Scan for the cell matching the given text and deliver its (X, Y) coordinate at center. 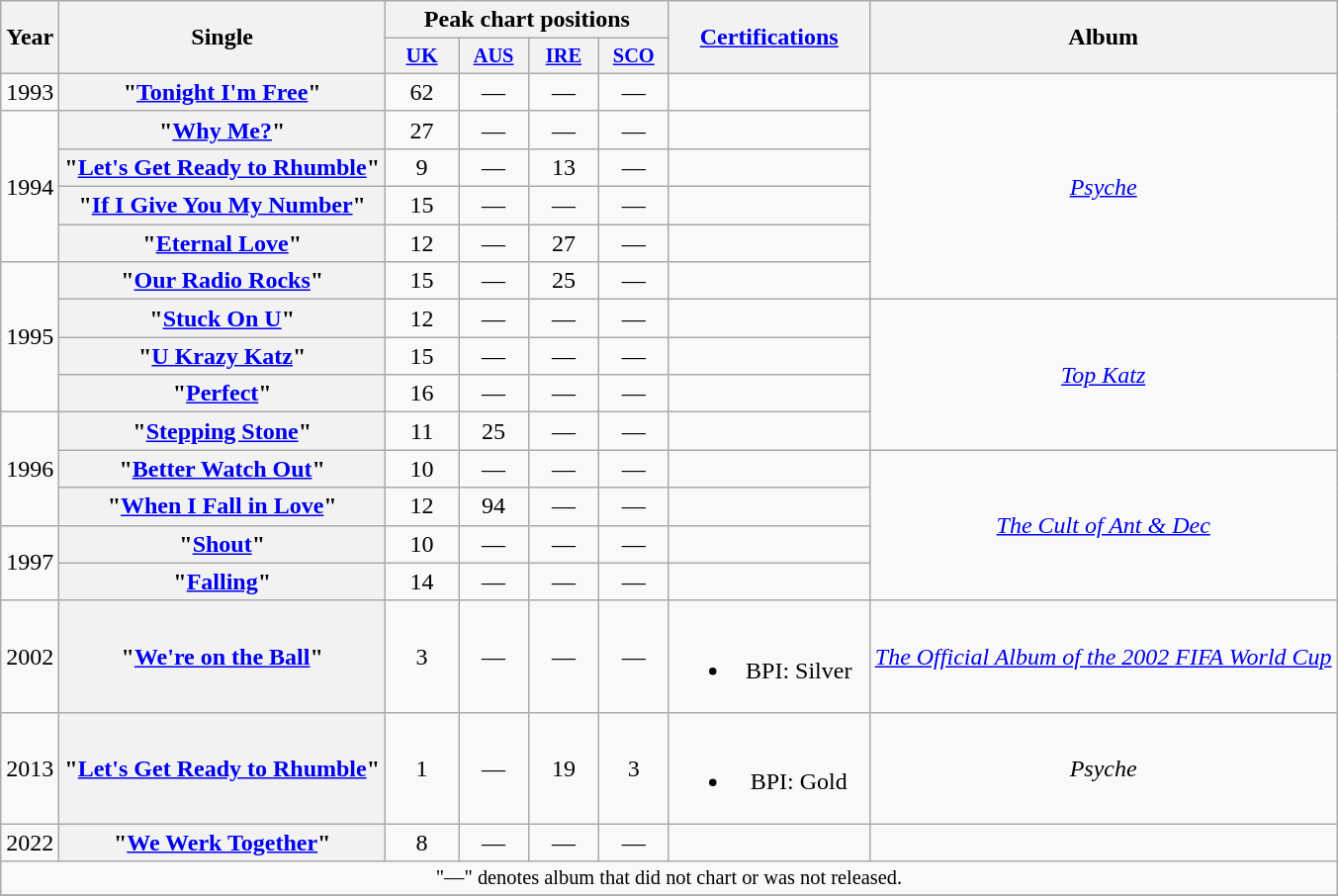
"Shout" (223, 544)
1995 (30, 337)
Single (223, 38)
1 (422, 767)
2022 (30, 843)
"Better Watch Out" (223, 469)
9 (422, 167)
1996 (30, 469)
"Eternal Love" (223, 243)
BPI: Silver (769, 657)
UK (422, 56)
1994 (30, 186)
SCO (633, 56)
The Official Album of the 2002 FIFA World Cup (1104, 657)
94 (494, 506)
8 (422, 843)
19 (564, 767)
The Cult of Ant & Dec (1104, 525)
1993 (30, 92)
BPI: Gold (769, 767)
"If I Give You My Number" (223, 206)
"Why Me?" (223, 130)
"Stepping Stone" (223, 431)
11 (422, 431)
"Our Radio Rocks" (223, 281)
14 (422, 582)
"We Werk Together" (223, 843)
Year (30, 38)
"U Krazy Katz" (223, 356)
"When I Fall in Love" (223, 506)
62 (422, 92)
13 (564, 167)
Top Katz (1104, 375)
"Falling" (223, 582)
2013 (30, 767)
"Tonight I'm Free" (223, 92)
"—" denotes album that did not chart or was not released. (669, 878)
1997 (30, 563)
Peak chart positions (528, 20)
16 (422, 394)
"We're on the Ball" (223, 657)
"Stuck On U" (223, 318)
IRE (564, 56)
Album (1104, 38)
AUS (494, 56)
2002 (30, 657)
Certifications (769, 38)
"Perfect" (223, 394)
